Identify which cell holds the provided text, then report its (x, y) central coordinate. 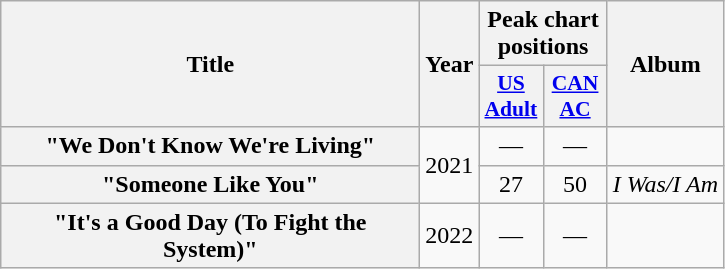
50 (575, 184)
Title (210, 64)
"It's a Good Day (To Fight the System)" (210, 236)
2022 (450, 236)
2021 (450, 165)
CANAC (575, 96)
27 (511, 184)
Album (665, 64)
USAdult (511, 96)
"Someone Like You" (210, 184)
Peak chart positions (543, 34)
Year (450, 64)
I Was/I Am (665, 184)
"We Don't Know We're Living" (210, 146)
